For the text-containing cell, return its midpoint in [X, Y] coordinate format. 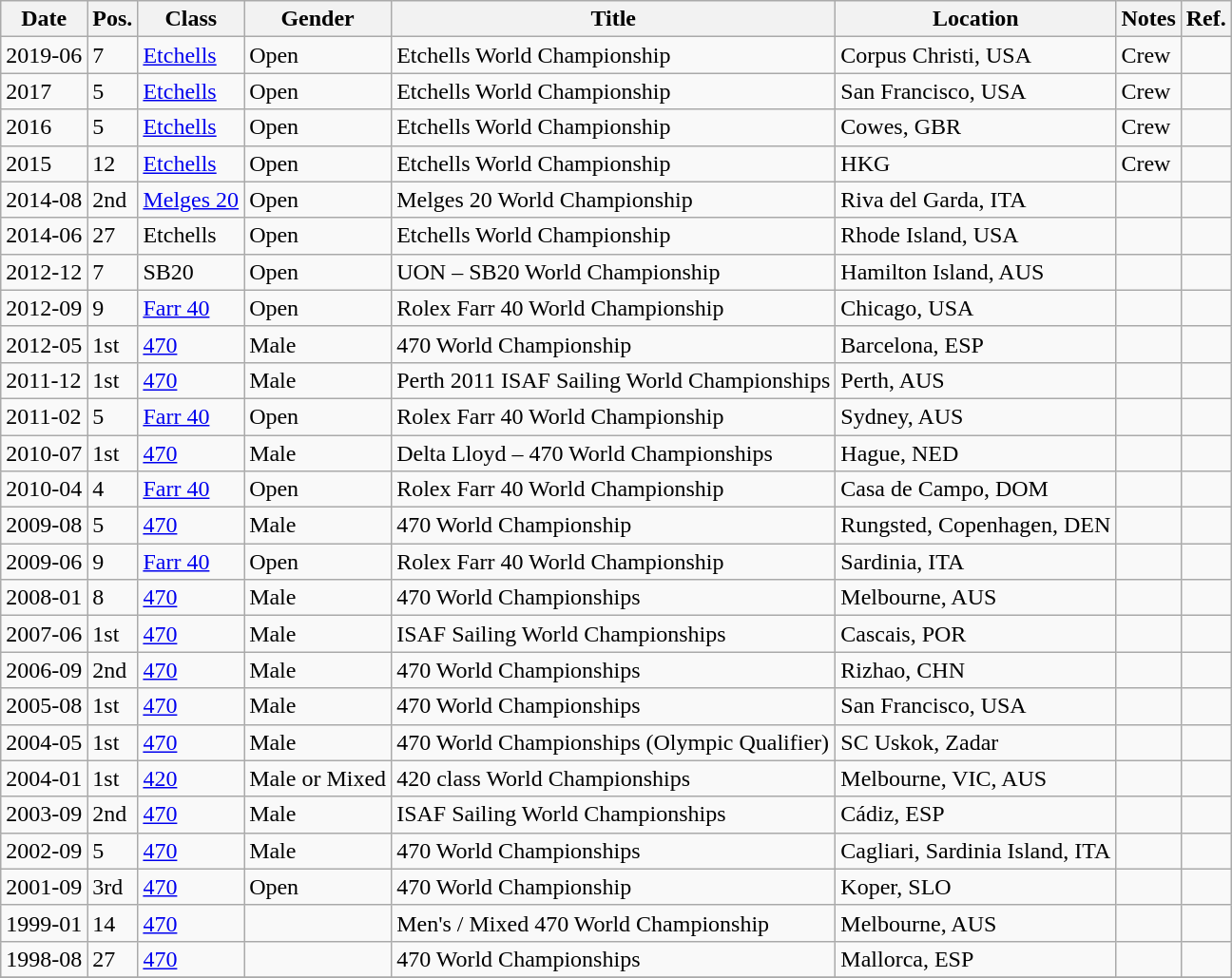
2014-06 [44, 236]
2004-01 [44, 778]
2011-12 [44, 380]
Melbourne, VIC, AUS [975, 778]
Mallorca, ESP [975, 959]
Chicago, USA [975, 308]
4 [112, 489]
12 [112, 163]
8 [112, 598]
2015 [44, 163]
2008-01 [44, 598]
Class [191, 19]
470 World Championships (Olympic Qualifier) [614, 742]
HKG [975, 163]
1999-01 [44, 923]
Male or Mixed [318, 778]
Rhode Island, USA [975, 236]
Cádiz, ESP [975, 815]
2004-05 [44, 742]
2012-05 [44, 344]
Casa de Campo, DOM [975, 489]
2019-06 [44, 55]
2001-09 [44, 887]
420 [191, 778]
2010-04 [44, 489]
Location [975, 19]
Perth 2011 ISAF Sailing World Championships [614, 380]
2002-09 [44, 851]
Koper, SLO [975, 887]
Melges 20 World Championship [614, 200]
Gender [318, 19]
2011-02 [44, 416]
Hague, NED [975, 453]
UON – SB20 World Championship [614, 272]
Rizhao, CHN [975, 670]
2009-06 [44, 562]
2012-09 [44, 308]
2010-07 [44, 453]
3rd [112, 887]
SC Uskok, Zadar [975, 742]
Delta Lloyd – 470 World Championships [614, 453]
Melges 20 [191, 200]
2003-09 [44, 815]
2012-12 [44, 272]
Corpus Christi, USA [975, 55]
Cascais, POR [975, 634]
Notes [1148, 19]
2014-08 [44, 200]
2009-08 [44, 526]
SB20 [191, 272]
2017 [44, 91]
Cagliari, Sardinia Island, ITA [975, 851]
Hamilton Island, AUS [975, 272]
Ref. [1205, 19]
420 class World Championships [614, 778]
Sardinia, ITA [975, 562]
Rungsted, Copenhagen, DEN [975, 526]
Date [44, 19]
Title [614, 19]
Riva del Garda, ITA [975, 200]
Barcelona, ESP [975, 344]
1998-08 [44, 959]
14 [112, 923]
Sydney, AUS [975, 416]
2016 [44, 127]
2005-08 [44, 706]
Men's / Mixed 470 World Championship [614, 923]
2007-06 [44, 634]
2006-09 [44, 670]
Perth, AUS [975, 380]
Pos. [112, 19]
Cowes, GBR [975, 127]
